Find where the given text appears and provide that cell's center as [X, Y] coordinate. 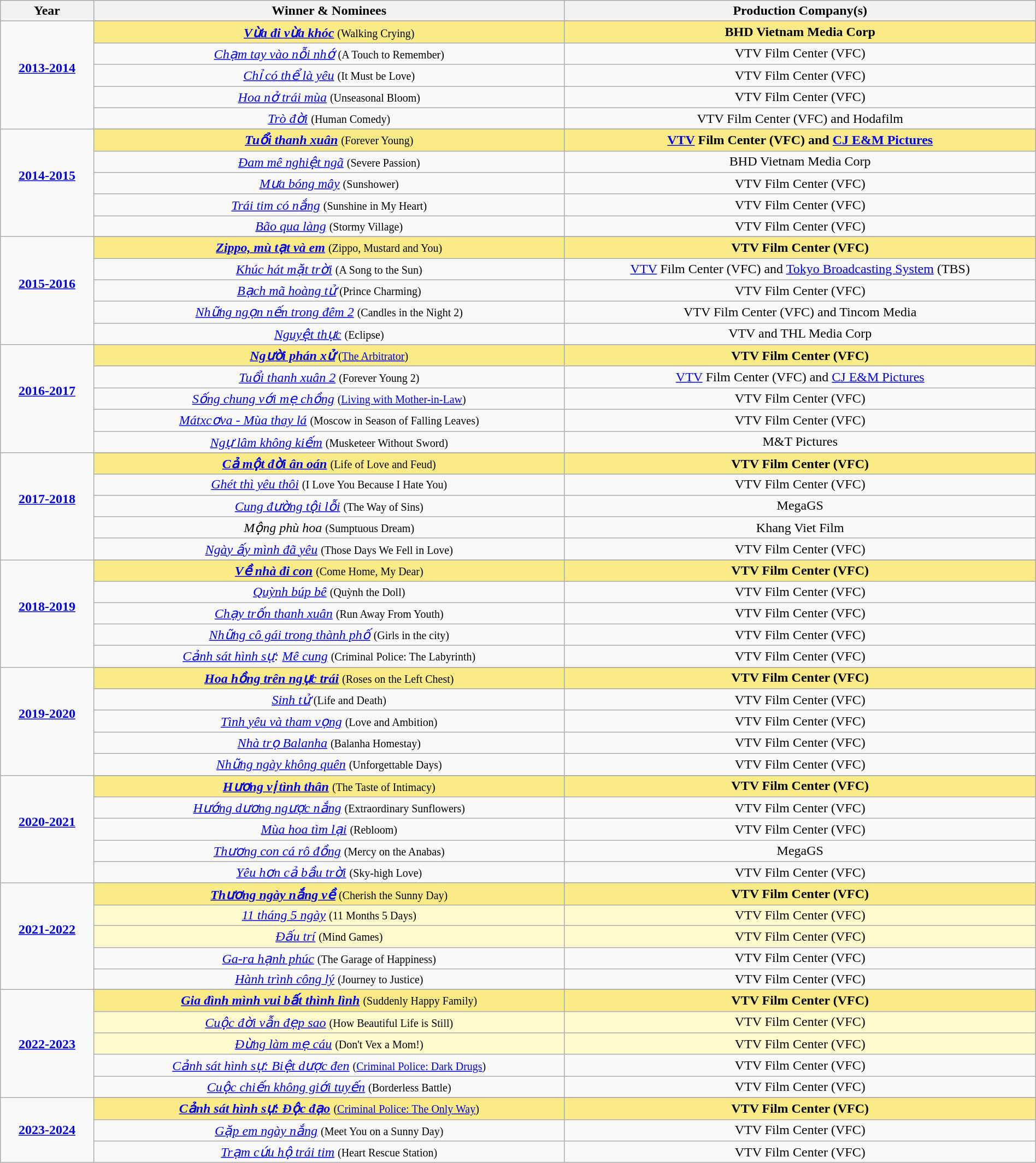
Khúc hát mặt trời (A Song to the Sun) [329, 269]
Đam mê nghiệt ngã (Severe Passion) [329, 162]
2022-2023 [47, 1044]
Zippo, mù tạt và em (Zippo, Mustard and You) [329, 247]
2019-2020 [47, 721]
Cả một đời ân oán (Life of Love and Feud) [329, 464]
Mátxcơva - Mùa thay lá (Moscow in Season of Falling Leaves) [329, 420]
Cung đường tội lỗi (The Way of Sins) [329, 506]
Cuộc đời vẫn đẹp sao (How Beautiful Life is Still) [329, 1022]
Cuộc chiến không giới tuyến (Borderless Battle) [329, 1087]
Hành trình công lý (Journey to Justice) [329, 979]
Những cô gái trong thành phố (Girls in the city) [329, 635]
Nhà trọ Balanha (Balanha Homestay) [329, 743]
Chạm tay vào nỗi nhớ (A Touch to Remember) [329, 54]
Chỉ có thể là yêu (It Must be Love) [329, 75]
2013-2014 [47, 75]
Thương ngày nắng về (Cherish the Sunny Day) [329, 894]
Cảnh sát hình sự: Biệt dược đen (Criminal Police: Dark Drugs) [329, 1065]
Mùa hoa tìm lại (Rebloom) [329, 829]
2015-2016 [47, 291]
Tuổi thanh xuân 2 (Forever Young 2) [329, 377]
Mưa bóng mây (Sunshower) [329, 184]
2018-2019 [47, 613]
2020-2021 [47, 829]
Ngự lâm không kiếm (Musketeer Without Sword) [329, 442]
Người phán xử (The Arbitrator) [329, 356]
Sinh tử (Life and Death) [329, 700]
Bão qua làng (Stormy Village) [329, 226]
2017-2018 [47, 506]
VTV and THL Media Corp [800, 334]
Những ngọn nến trong đêm 2 (Candles in the Night 2) [329, 312]
VTV Film Center (VFC) and Tincom Media [800, 312]
Trò đời (Human Comedy) [329, 119]
Hương vị tình thân (The Taste of Intimacy) [329, 786]
Cảnh sát hình sự: Độc đạo (Criminal Police: The Only Way) [329, 1108]
Mộng phù hoa (Sumptuous Dream) [329, 528]
Nguyệt thực (Eclipse) [329, 334]
Những ngày không quên (Unforgettable Days) [329, 764]
Chạy trốn thanh xuân (Run Away From Youth) [329, 613]
2014-2015 [47, 183]
11 tháng 5 ngày (11 Months 5 Days) [329, 915]
2016-2017 [47, 399]
Winner & Nominees [329, 11]
Gia đình mình vui bất thình lình (Suddenly Happy Family) [329, 1001]
Đấu trí (Mind Games) [329, 936]
Tuổi thanh xuân (Forever Young) [329, 140]
Khang Viet Film [800, 528]
Year [47, 11]
M&T Pictures [800, 442]
Bạch mã hoàng tử (Prince Charming) [329, 291]
Hoa hồng trên ngực trái (Roses on the Left Chest) [329, 678]
Về nhà đi con (Come Home, My Dear) [329, 571]
Quỳnh búp bê (Quỳnh the Doll) [329, 592]
Gặp em ngày nắng (Meet You on a Sunny Day) [329, 1130]
Cảnh sát hình sự: Mê cung (Criminal Police: The Labyrinth) [329, 657]
Trái tim có nắng (Sunshine in My Heart) [329, 205]
Vừa đi vừa khóc (Walking Crying) [329, 32]
Ga-ra hạnh phúc (The Garage of Happiness) [329, 958]
VTV Film Center (VFC) and Hodafilm [800, 119]
Trạm cứu hộ trái tim (Heart Rescue Station) [329, 1152]
Production Company(s) [800, 11]
Hoa nở trái mùa (Unseasonal Bloom) [329, 97]
Thương con cá rô đồng (Mercy on the Anabas) [329, 851]
Sống chung với mẹ chồng (Living with Mother-in-Law) [329, 399]
Hướng dương ngược nắng (Extraordinary Sunflowers) [329, 808]
Đừng làm mẹ cáu (Don't Vex a Mom!) [329, 1044]
Tình yêu và tham vọng (Love and Ambition) [329, 721]
Ghét thì yêu thôi (I Love You Because I Hate You) [329, 485]
2021-2022 [47, 936]
VTV Film Center (VFC) and Tokyo Broadcasting System (TBS) [800, 269]
Yêu hơn cả bầu trời (Sky-high Love) [329, 872]
Ngày ấy mình đã yêu (Those Days We Fell in Love) [329, 549]
2023-2024 [47, 1130]
